Locate the cell with the specified text and output its (x, y) center coordinate. 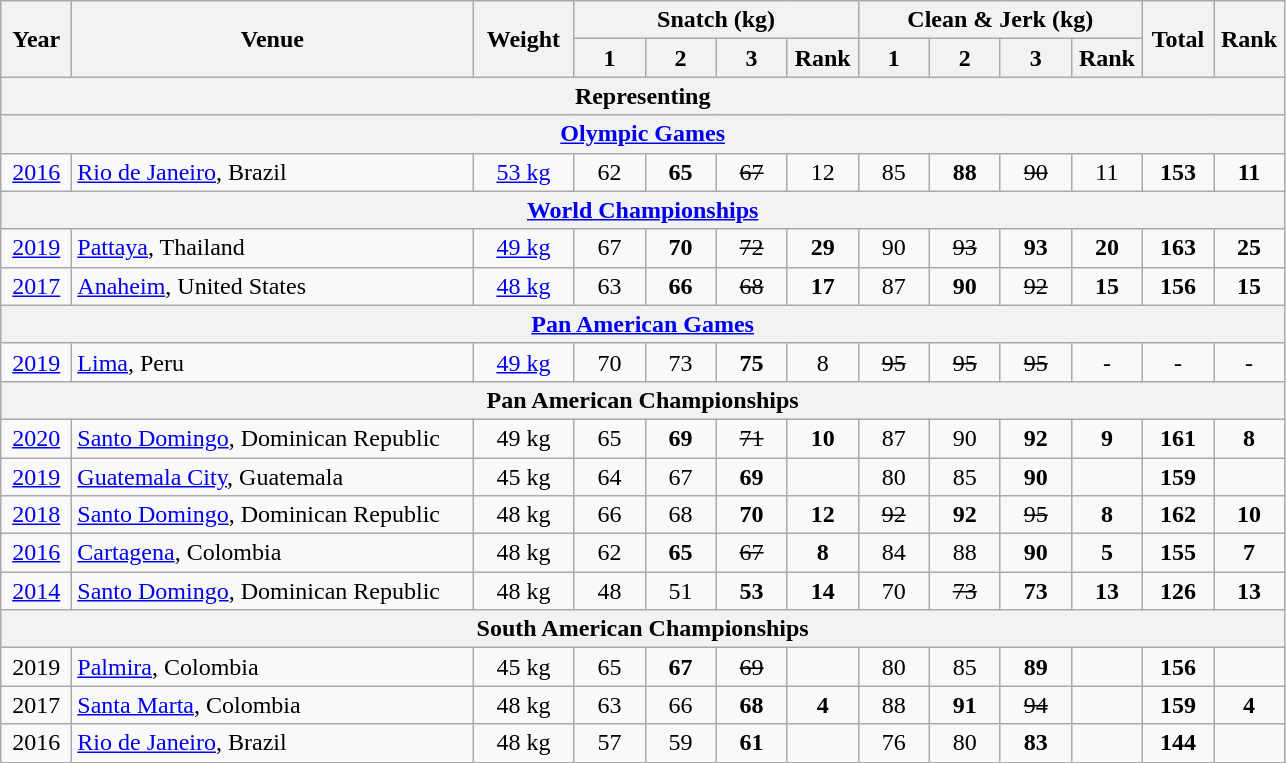
161 (1178, 438)
5 (1106, 553)
Pan American Games (643, 324)
Clean & Jerk (kg) (1000, 20)
53 (752, 591)
2014 (36, 591)
29 (822, 248)
Guatemala City, Guatemala (272, 477)
Olympic Games (643, 134)
Lima, Peru (272, 362)
76 (894, 743)
Santa Marta, Colombia (272, 705)
75 (752, 362)
153 (1178, 172)
2018 (36, 515)
61 (752, 743)
71 (752, 438)
Year (36, 39)
Pattaya, Thailand (272, 248)
53 kg (524, 172)
14 (822, 591)
25 (1250, 248)
20 (1106, 248)
155 (1178, 553)
83 (1036, 743)
Anaheim, United States (272, 286)
84 (894, 553)
2020 (36, 438)
Pan American Championships (643, 400)
126 (1178, 591)
51 (680, 591)
48 (610, 591)
59 (680, 743)
91 (964, 705)
Snatch (kg) (716, 20)
Representing (643, 96)
Venue (272, 39)
89 (1036, 667)
72 (752, 248)
World Championships (643, 210)
Weight (524, 39)
Total (1178, 39)
57 (610, 743)
Palmira, Colombia (272, 667)
162 (1178, 515)
64 (610, 477)
94 (1036, 705)
17 (822, 286)
163 (1178, 248)
7 (1250, 553)
144 (1178, 743)
South American Championships (643, 629)
Cartagena, Colombia (272, 553)
9 (1106, 438)
